Return [x, y] of the center of cell containing provided text 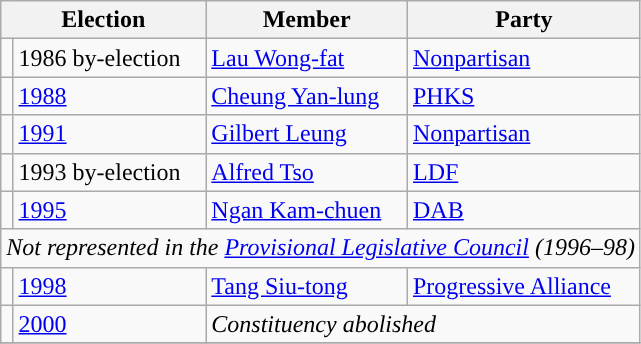
2000 [110, 324]
Lau Wong-fat [307, 58]
1986 by-election [110, 58]
1998 [110, 286]
Cheung Yan-lung [307, 96]
Gilbert Leung [307, 134]
DAB [524, 210]
Constituency abolished [424, 324]
Not represented in the Provisional Legislative Council (1996–98) [321, 248]
1993 by-election [110, 172]
PHKS [524, 96]
1991 [110, 134]
Alfred Tso [307, 172]
LDF [524, 172]
1988 [110, 96]
1995 [110, 210]
Progressive Alliance [524, 286]
Ngan Kam-chuen [307, 210]
Party [524, 20]
Election [104, 20]
Member [307, 20]
Tang Siu-tong [307, 286]
